Pinpoint the cell where the given text exists, returning its [X, Y] midpoint coordinate. 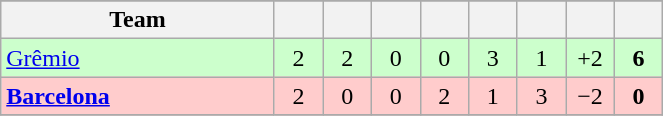
+2 [590, 58]
Team [138, 20]
−2 [590, 96]
6 [638, 58]
Grêmio [138, 58]
Barcelona [138, 96]
